Extract the [x, y] coordinate from the center of the cell holding the provided text.  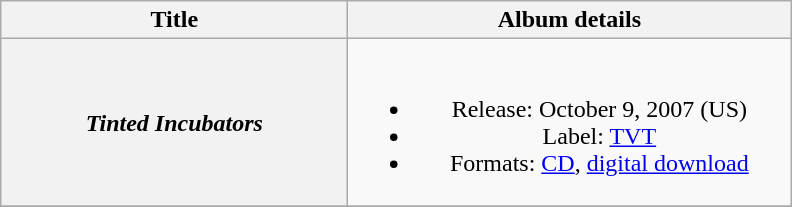
Tinted Incubators [174, 122]
Title [174, 20]
Album details [570, 20]
Release: October 9, 2007 (US)Label: TVTFormats: CD, digital download [570, 122]
